For the text-containing cell, return its midpoint in (X, Y) coordinate format. 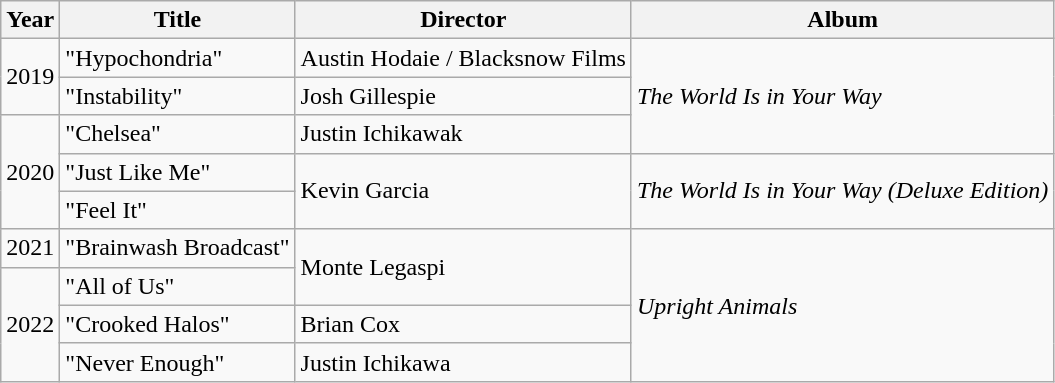
"Feel It" (178, 210)
2022 (30, 324)
Kevin Garcia (463, 191)
Justin Ichikawa (463, 362)
"Instability" (178, 96)
"Hypochondria" (178, 58)
Austin Hodaie / Blacksnow Films (463, 58)
The World Is in Your Way (842, 96)
Justin Ichikawak (463, 134)
"Never Enough" (178, 362)
Brian Cox (463, 324)
"All of Us" (178, 286)
Title (178, 20)
Year (30, 20)
Upright Animals (842, 305)
2021 (30, 248)
Director (463, 20)
Monte Legaspi (463, 267)
"Just Like Me" (178, 172)
2019 (30, 77)
The World Is in Your Way (Deluxe Edition) (842, 191)
Album (842, 20)
"Crooked Halos" (178, 324)
"Chelsea" (178, 134)
"Brainwash Broadcast" (178, 248)
Josh Gillespie (463, 96)
2020 (30, 172)
